Determine the [X, Y] coordinate at the center of the cell enclosing the given text.  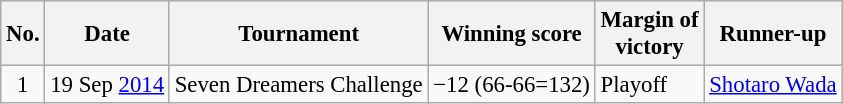
Seven Dreamers Challenge [298, 85]
Date [107, 34]
Runner-up [773, 34]
Shotaro Wada [773, 85]
Playoff [650, 85]
Winning score [512, 34]
No. [23, 34]
−12 (66-66=132) [512, 85]
1 [23, 85]
Margin ofvictory [650, 34]
Tournament [298, 34]
19 Sep 2014 [107, 85]
